Return [x, y] of the center of cell containing provided text 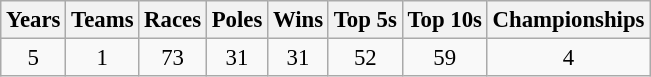
52 [365, 58]
Races [173, 20]
Wins [298, 20]
1 [102, 58]
Poles [236, 20]
Top 10s [444, 20]
59 [444, 58]
Years [34, 20]
73 [173, 58]
Teams [102, 20]
Championships [568, 20]
5 [34, 58]
Top 5s [365, 20]
4 [568, 58]
